Detect which cell encompasses the target text, then output its [X, Y] center coordinate. 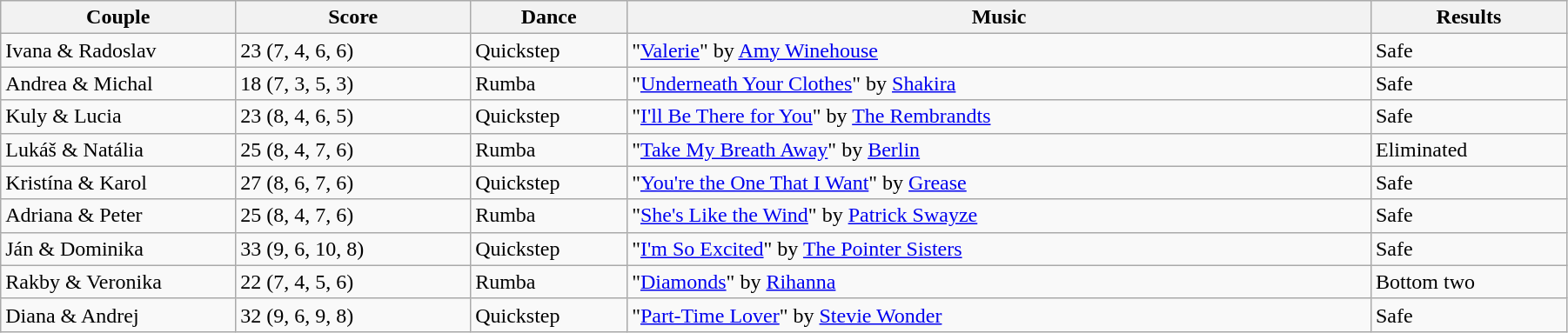
23 (8, 4, 6, 5) [353, 117]
Dance [549, 17]
"Take My Breath Away" by Berlin [999, 150]
Music [999, 17]
Score [353, 17]
23 (7, 4, 6, 6) [353, 50]
Kuly & Lucia [118, 117]
Ján & Dominika [118, 249]
Lukáš & Natália [118, 150]
Ivana & Radoslav [118, 50]
32 (9, 6, 9, 8) [353, 315]
18 (7, 3, 5, 3) [353, 83]
Kristína & Karol [118, 183]
"She's Like the Wind" by Patrick Swayze [999, 216]
"I'm So Excited" by The Pointer Sisters [999, 249]
"You're the One That I Want" by Grease [999, 183]
22 (7, 4, 5, 6) [353, 282]
Eliminated [1469, 150]
"I'll Be There for You" by The Rembrandts [999, 117]
"Underneath Your Clothes" by Shakira [999, 83]
33 (9, 6, 10, 8) [353, 249]
27 (8, 6, 7, 6) [353, 183]
Adriana & Peter [118, 216]
Results [1469, 17]
"Part-Time Lover" by Stevie Wonder [999, 315]
Rakby & Veronika [118, 282]
Andrea & Michal [118, 83]
Diana & Andrej [118, 315]
Couple [118, 17]
Bottom two [1469, 282]
"Diamonds" by Rihanna [999, 282]
"Valerie" by Amy Winehouse [999, 50]
